Detect which cell encompasses the target text, then output its (x, y) center coordinate. 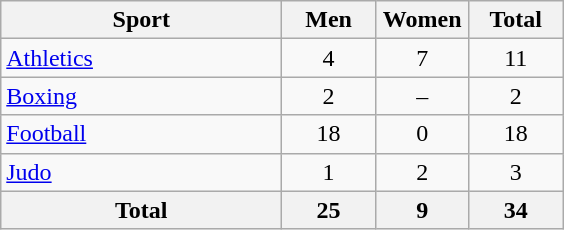
Judo (142, 172)
Boxing (142, 96)
3 (516, 172)
1 (329, 172)
Football (142, 134)
9 (422, 210)
4 (329, 58)
Athletics (142, 58)
34 (516, 210)
7 (422, 58)
Women (422, 20)
Sport (142, 20)
11 (516, 58)
– (422, 96)
Men (329, 20)
0 (422, 134)
25 (329, 210)
